Capture the cell that displays the provided text and extract its [X, Y] central coordinate. 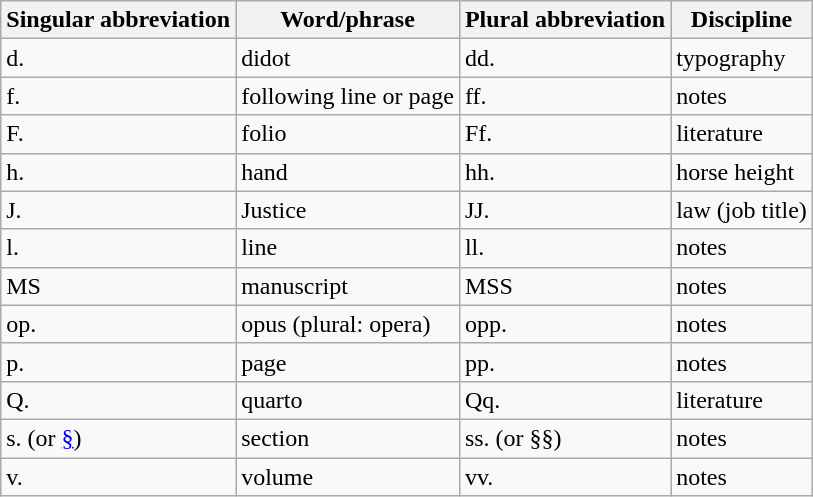
ff. [564, 96]
pp. [564, 362]
vv. [564, 477]
Qq. [564, 400]
Singular abbreviation [118, 20]
s. (or §) [118, 438]
section [348, 438]
J. [118, 210]
hand [348, 172]
v. [118, 477]
p. [118, 362]
following line or page [348, 96]
quarto [348, 400]
op. [118, 324]
ll. [564, 248]
Word/phrase [348, 20]
horse height [742, 172]
manuscript [348, 286]
MSS [564, 286]
Justice [348, 210]
Plural abbreviation [564, 20]
l. [118, 248]
opus (plural: opera) [348, 324]
Q. [118, 400]
F. [118, 134]
Discipline [742, 20]
ss. (or §§) [564, 438]
didot [348, 58]
f. [118, 96]
folio [348, 134]
typography [742, 58]
law (job title) [742, 210]
volume [348, 477]
d. [118, 58]
JJ. [564, 210]
page [348, 362]
MS [118, 286]
h. [118, 172]
line [348, 248]
opp. [564, 324]
dd. [564, 58]
hh. [564, 172]
Ff. [564, 134]
